Locate the cell with the specified text and output its (X, Y) center coordinate. 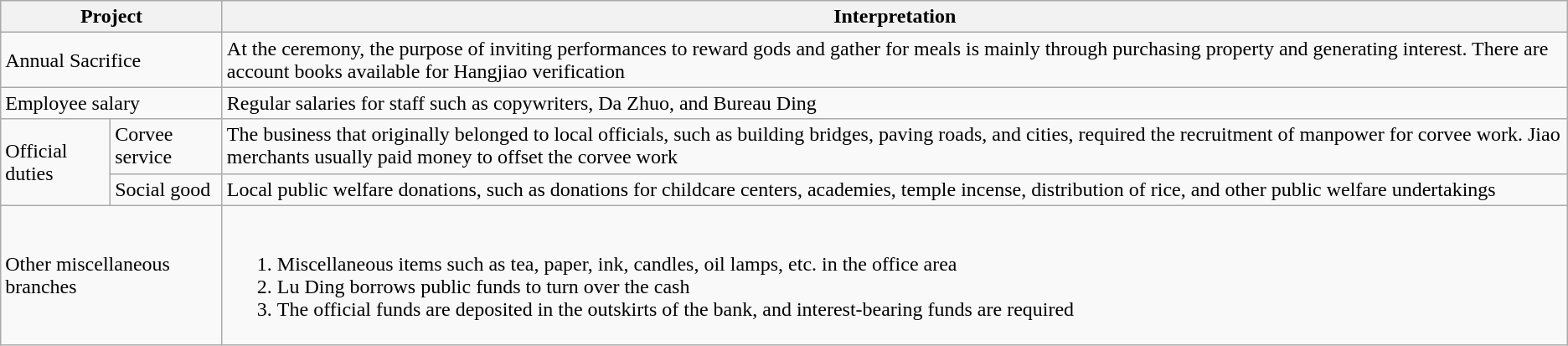
Annual Sacrifice (112, 60)
Corvee service (167, 146)
Social good (167, 189)
Employee salary (112, 103)
Interpretation (895, 17)
Official duties (55, 163)
Project (112, 17)
Other miscellaneous branches (112, 275)
Regular salaries for staff such as copywriters, Da Zhuo, and Bureau Ding (895, 103)
